Pinpoint the cell where the given text exists, returning its [X, Y] midpoint coordinate. 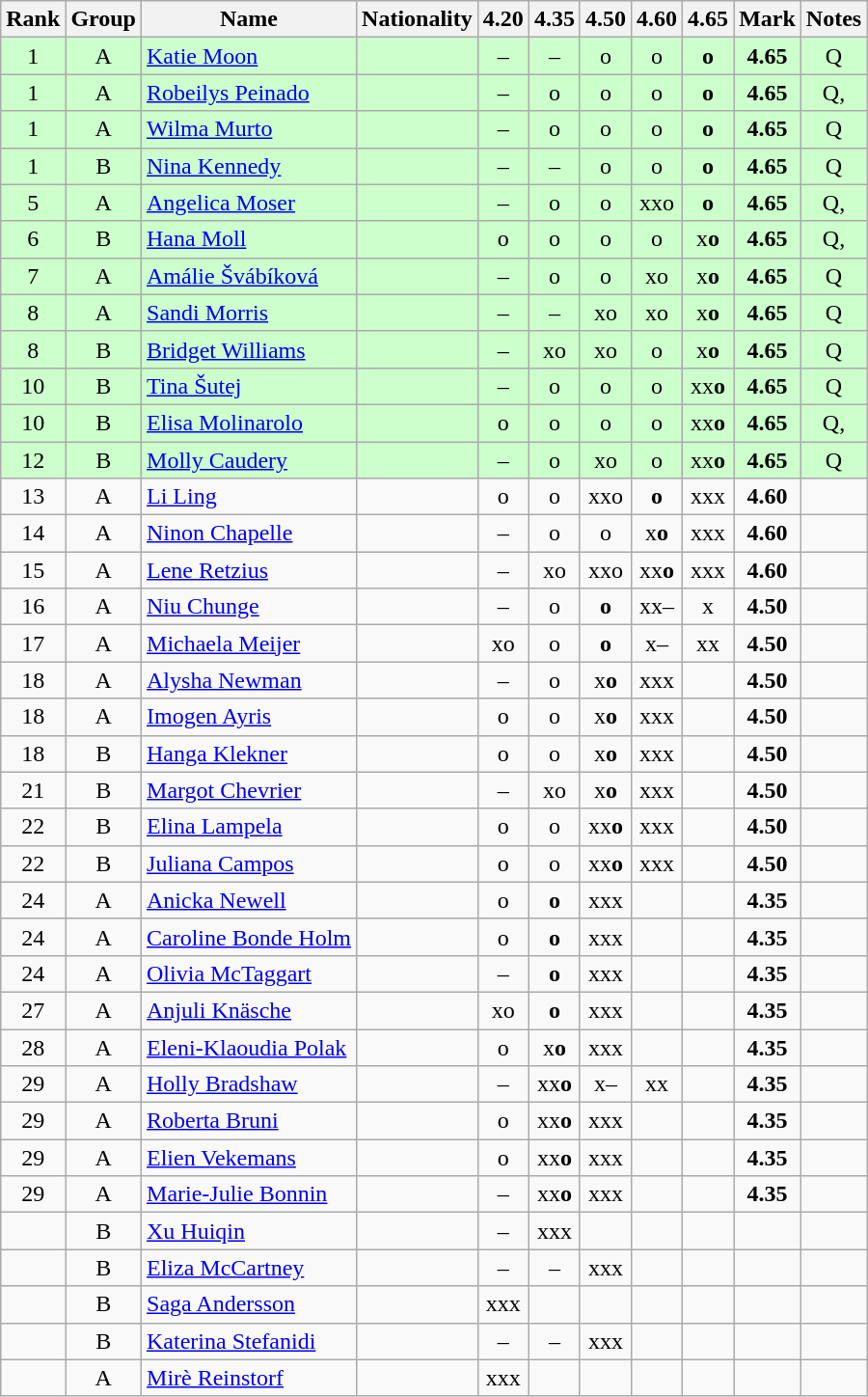
Saga Andersson [249, 1304]
4.20 [503, 19]
Katie Moon [249, 56]
Hana Moll [249, 239]
Bridget Williams [249, 349]
16 [33, 607]
Li Ling [249, 497]
Elien Vekemans [249, 1158]
Xu Huiqin [249, 1231]
Robeilys Peinado [249, 93]
Name [249, 19]
Tina Šutej [249, 386]
12 [33, 460]
Group [104, 19]
Alysha Newman [249, 680]
7 [33, 276]
14 [33, 534]
Niu Chunge [249, 607]
21 [33, 790]
Elina Lampela [249, 827]
Nina Kennedy [249, 166]
xx– [656, 607]
Juliana Campos [249, 863]
Olivia McTaggart [249, 973]
Hanga Klekner [249, 753]
Molly Caudery [249, 460]
Caroline Bonde Holm [249, 937]
Rank [33, 19]
Elisa Molinarolo [249, 423]
Margot Chevrier [249, 790]
Michaela Meijer [249, 644]
17 [33, 644]
Holly Bradshaw [249, 1084]
Ninon Chapelle [249, 534]
28 [33, 1047]
6 [33, 239]
Katerina Stefanidi [249, 1341]
Anicka Newell [249, 900]
Eliza McCartney [249, 1268]
Mark [768, 19]
Roberta Bruni [249, 1121]
13 [33, 497]
x [708, 607]
15 [33, 570]
Mirè Reinstorf [249, 1378]
5 [33, 203]
Imogen Ayris [249, 717]
Lene Retzius [249, 570]
Angelica Moser [249, 203]
27 [33, 1010]
Eleni-Klaoudia Polak [249, 1047]
Notes [833, 19]
Sandi Morris [249, 313]
Marie-Julie Bonnin [249, 1194]
Anjuli Knäsche [249, 1010]
Amálie Švábíková [249, 276]
Wilma Murto [249, 129]
Nationality [418, 19]
